Locate the cell with the specified text and output its (X, Y) center coordinate. 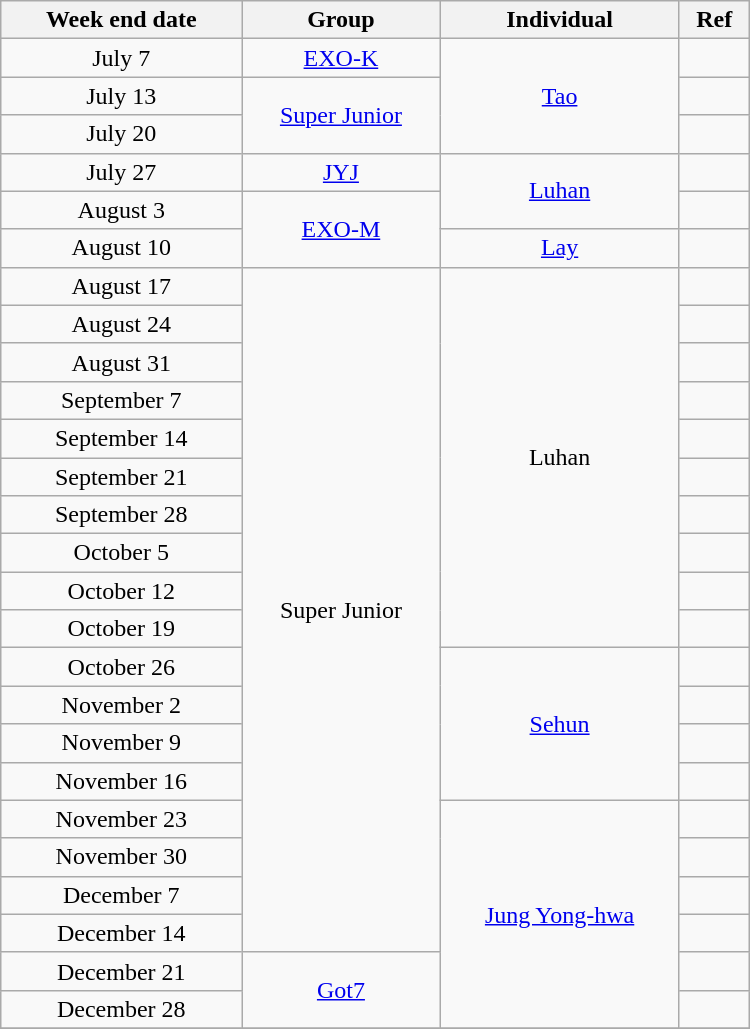
November 16 (122, 781)
Got7 (341, 990)
December 28 (122, 1009)
September 7 (122, 400)
August 10 (122, 248)
November 23 (122, 819)
EXO-K (341, 58)
July 20 (122, 134)
October 12 (122, 591)
August 24 (122, 324)
September 21 (122, 477)
Lay (560, 248)
October 5 (122, 553)
July 13 (122, 96)
August 31 (122, 362)
November 30 (122, 857)
August 17 (122, 286)
November 9 (122, 743)
Week end date (122, 20)
September 28 (122, 515)
September 14 (122, 438)
December 7 (122, 895)
Ref (714, 20)
EXO-M (341, 229)
July 7 (122, 58)
Group (341, 20)
Sehun (560, 724)
JYJ (341, 172)
October 26 (122, 667)
December 21 (122, 971)
December 14 (122, 933)
August 3 (122, 210)
Individual (560, 20)
November 2 (122, 705)
Tao (560, 96)
October 19 (122, 629)
Jung Yong-hwa (560, 914)
July 27 (122, 172)
